Scan for the cell matching the given text and deliver its [X, Y] coordinate at center. 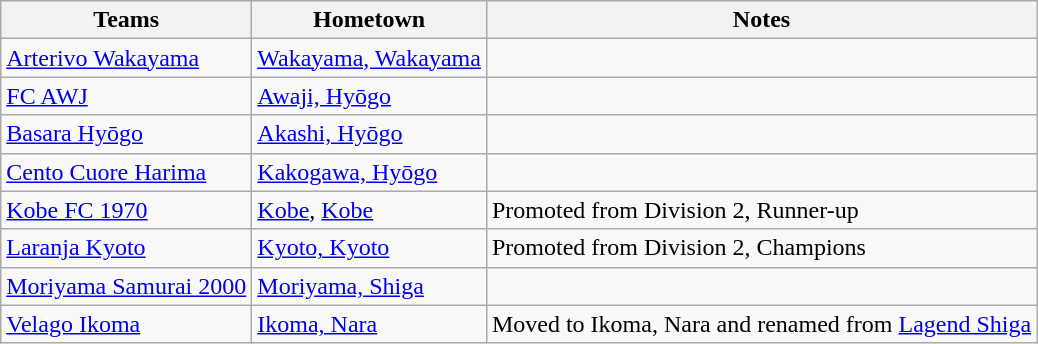
Velago Ikoma [126, 324]
Kobe, Kobe [370, 210]
Teams [126, 20]
Moriyama, Shiga [370, 286]
Promoted from Division 2, Runner-up [761, 210]
Promoted from Division 2, Champions [761, 248]
Kobe FC 1970 [126, 210]
Akashi, Hyōgo [370, 134]
Ikoma, Nara [370, 324]
Moved to Ikoma, Nara and renamed from Lagend Shiga [761, 324]
Laranja Kyoto [126, 248]
Kakogawa, Hyōgo [370, 172]
Hometown [370, 20]
Arterivo Wakayama [126, 58]
FC AWJ [126, 96]
Kyoto, Kyoto [370, 248]
Basara Hyōgo [126, 134]
Moriyama Samurai 2000 [126, 286]
Awaji, Hyōgo [370, 96]
Cento Cuore Harima [126, 172]
Wakayama, Wakayama [370, 58]
Notes [761, 20]
